Determine the [X, Y] coordinate at the center of the cell enclosing the given text.  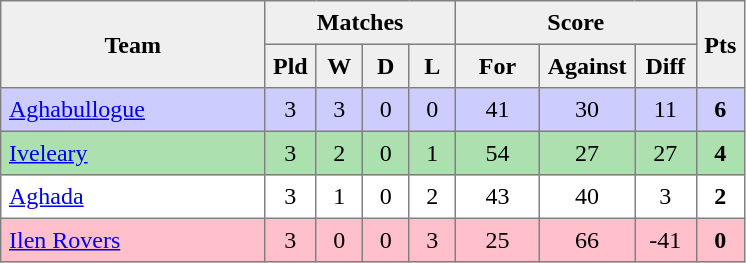
L [432, 66]
Pld [290, 66]
4 [720, 153]
W [339, 66]
40 [586, 197]
54 [497, 153]
41 [497, 110]
Against [586, 66]
6 [720, 110]
For [497, 66]
Pts [720, 44]
43 [497, 197]
-41 [666, 240]
D [385, 66]
66 [586, 240]
Team [133, 44]
Score [576, 23]
11 [666, 110]
Aghabullogue [133, 110]
Diff [666, 66]
30 [586, 110]
Matches [360, 23]
Ilen Rovers [133, 240]
Aghada [133, 197]
Iveleary [133, 153]
25 [497, 240]
